From the cell containing the given text, extract its center point as (X, Y) coordinate. 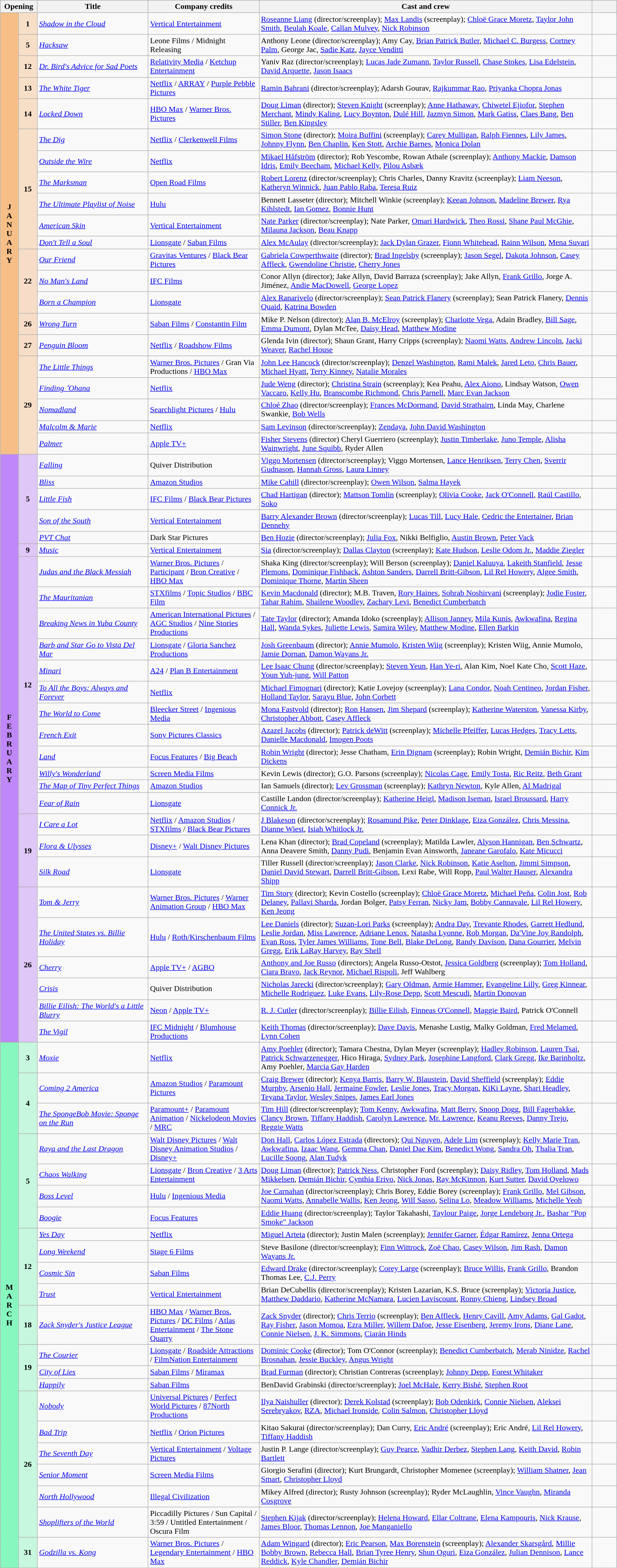
Netflix / Amazon Studios / STXfilms / Black Bear Pictures (204, 824)
Robert Lorenz (director/screenplay); Chris Charles, Danny Kravitz (screenplay); Liam Neeson, Katheryn Winnick, Juan Pablo Raba, Teresa Ruiz (426, 183)
9 (28, 550)
Lionsgate / Saban Films (204, 242)
Gabriela Cowperthwaite (director); Brad Ingelsby (screenplay); Jason Segel, Dakota Johnson, Casey Affleck, Gwendoline Christie, Cherry Jones (426, 259)
Apple TV+ / AGBO (204, 967)
Outside the Wire (93, 161)
4 (28, 1103)
To All the Boys: Always and Forever (93, 692)
Cherry (93, 967)
Giorgio Serafini (director); Kurt Brungardt, Christopher Momenee (screenplay); William Shatner, Jean Smart, Christopher Lloyd (426, 1475)
Cast and crew (426, 7)
Warner Bros. Pictures / Warner Animation Group / HBO Max (204, 902)
Happily (93, 1385)
Leone Films / Midnight Releasing (204, 45)
Senior Moment (93, 1475)
Malcolm & Marie (93, 427)
Michael Fimognari (director); Katie Lovejoy (screenplay); Lana Condor, Noah Centineo, Jordan Fisher, Holland Taylor, Sarayu Blue, John Corbett (426, 692)
Sony Pictures Classics (204, 735)
Our Friend (93, 259)
Born a Champion (93, 303)
31 (28, 1553)
Bennett Lasseter (director); Mitchell Winkie (screenplay); Keean Johnson, Madeline Brewer, Rya Kihlstedt, Ian Gomez, Bonnie Hunt (426, 204)
Fisher Stevens (director) Cheryl Guerriero (screenplay); Justin Timberlake, Juno Temple, Alisha Wainwright, June Squibb, Ryder Allen (426, 444)
Lee Isaac Chung (director/screenplay); Steven Yeun, Han Ye-ri, Alan Kim, Noel Kate Cho, Scott Haze, Youn Yuh-jung, Will Patton (426, 671)
American Skin (93, 226)
Kitao Sakurai (director/screenplay); Dan Curry, Eric André (screenplay); Eric André, Lil Rel Howery, Tiffany Haddish (426, 1432)
The SpongeBob Movie: Sponge on the Run (93, 1118)
Shadow in the Cloud (93, 24)
18 (28, 1325)
Roseanne Liang (director/screenplay); Max Landis (screenplay); Chloë Grace Moretz, Taylor John Smith, Beulah Koale, Callan Mulvey, Nick Robinson (426, 24)
Ian Samuels (director); Lev Grossman (screenplay); Kathryn Newton, Kyle Allen, Al Madrigal (426, 786)
Stage 6 Films (204, 1251)
Relativity Media / Ketchup Entertainment (204, 67)
Chloé Zhao (director/screenplay); Frances McDormand, David Strathairn, Linda May, Charlene Swankie, Bob Wells (426, 409)
Robin Wright (director); Jesse Chatham, Erin Dignam (screenplay); Robin Wright, Demián Bichir, Kim Dickens (426, 756)
Judas and the Black Messiah (93, 572)
Paramount+ / Paramount Animation / Nickelodeon Movies / MRC (204, 1118)
Focus Features (204, 1217)
Minari (93, 671)
Glenda Ivin (director); Shaun Grant, Harry Cripps (screenplay); Naomi Watts, Andrew Lincoln, Jacki Weaver, Rachel House (426, 346)
Disney+ / Walt Disney Pictures (204, 846)
A24 / Plan B Entertainment (204, 671)
John Lee Hancock (director/screenplay); Denzel Washington, Rami Malek, Jared Leto, Chris Bauer, Michael Hyatt, Terry Kinney, Natalie Morales (426, 367)
Billie Eilish: The World's a Little Blurry (93, 1010)
Eddie Huang (director/screenplay); Taylor Takahashi, Taylour Paige, Jorge Lendeborg Jr., Bashar "Pop Smoke" Jackson (426, 1217)
Piccadilly Pictures / Sun Capital / 3:59 / Untitled Entertainment / Oscura Film (204, 1522)
14 (28, 114)
Land (93, 756)
Bad Trip (93, 1432)
Ramin Bahrani (director/screenplay); Adarsh Gourav, Rajkummar Rao, Priyanka Chopra Jonas (426, 88)
Fear of Rain (93, 803)
Willy's Wonderland (93, 773)
Sia (director/screenplay); Dallas Clayton (screenplay); Kate Hudson, Leslie Odom Jr., Maddie Ziegler (426, 550)
Universal Pictures / Perfect World Pictures / 87North Productions (204, 1406)
Don't Tell a Soul (93, 242)
Amazon Studios / Paramount Pictures (204, 1088)
Gravitas Ventures / Black Bear Pictures (204, 259)
Dominic Cooke (director); Tom O'Connor (screenplay); Benedict Cumberbatch, Merab Ninidze, Rachel Brosnahan, Jessie Buckley, Angus Wright (426, 1355)
Walt Disney Pictures / Walt Disney Animation Studios / Disney+ (204, 1149)
Castille Landon (director/screenplay); Katherine Heigl, Madison Iseman, Israel Broussard, Harry Connick Jr. (426, 803)
Hulu / Ingenious Media (204, 1196)
Cosmic Sin (93, 1273)
29 (28, 405)
Title (93, 7)
Justin P. Lange (director/screenplay); Guy Pearce, Vadhir Derbez, Stephen Lang, Keith David, Robin Bartlett (426, 1453)
Bliss (93, 482)
Open Road Films (204, 183)
Mikael Håfström (director); Rob Yescombe, Rowan Athale (screenplay); Anthony Mackie, Damson Idris, Emily Beecham, Michael Kelly, Pilou Asbæk (426, 161)
Boss Level (93, 1196)
Silk Road (93, 872)
13 (28, 88)
Mikey Alfred (director); Rusty Johnson (screenplay); Ryder McLaughlin, Vince Vaughn, Miranda Cosgrove (426, 1496)
Barb and Star Go to Vista Del Mar (93, 649)
Chad Hartigan (director); Mattson Tomlin (screenplay); Olivia Cooke, Jack O'Connell, Raúl Castillo, Soko (426, 499)
FEBRUARY (9, 748)
27 (28, 346)
Godzilla vs. Kong (93, 1553)
Yes Day (93, 1234)
Trust (93, 1294)
Opening (19, 7)
Saban Films / Constantin Film (204, 324)
Warner Bros. Pictures / Gran Via Productions / HBO Max (204, 367)
The Marksman (93, 183)
1 (28, 24)
Azazel Jacobs (director); Patrick deWitt (screenplay); Michelle Pfeiffer, Lucas Hedges, Tracy Letts, Danielle Macdonald, Imogen Poots (426, 735)
Nate Parker (director/screenplay); Nate Parker, Omari Hardwick, Theo Rossi, Shane Paul McGhie, Milauna Jackson, Beau Knapp (426, 226)
Neon / Apple TV+ (204, 1010)
Penguin Bloom (93, 346)
Falling (93, 465)
IFC Films (204, 281)
22 (28, 281)
Searchlight Pictures / Hulu (204, 409)
Apple TV+ (204, 444)
Keith Thomas (director/screenplay); Dave Davis, Menashe Lustig, Malky Goldman, Fred Melamed, Lynn Cohen (426, 1032)
Crisis (93, 989)
Long Weekend (93, 1251)
MARCH (9, 1305)
Wrong Turn (93, 324)
Nobody (93, 1406)
Warner Bros. Pictures / Participant / Bron Creative / HBO Max (204, 572)
Hulu / Roth/Kirschenbaum Films (204, 937)
American International Pictures / AGC Studios / Nine Stories Productions (204, 623)
Conor Allyn (director); Jake Allyn, David Barraza (screenplay); Jake Allyn, Frank Grillo, Jorge A. Jiménez, Andie MacDowell, George Lopez (426, 281)
Lionsgate / Roadside Attractions / FilmNation Entertainment (204, 1355)
Kevin Lewis (director); G.O. Parsons (screenplay); Nicolas Cage, Emily Tosta, Ric Reitz, Beth Grant (426, 773)
Dr. Bird's Advice for Sad Poets (93, 67)
The Mauritanian (93, 597)
Barry Alexander Brown (director/screenplay); Lucas Till, Lucy Hale, Cedric the Entertainer, Brian Dennehy (426, 520)
Mike Cahill (director/screenplay); Owen Wilson, Salma Hayek (426, 482)
I Care a Lot (93, 824)
R. J. Cutler (director/screenplay); Billie Eilish, Finneas O'Connell, Maggie Baird, Patrick O'Connell (426, 1010)
Bleecker Street / Ingenious Media (204, 713)
Zack Snyder's Justice League (93, 1325)
Vertical Entertainment / Voltage Pictures (204, 1453)
Company credits (204, 7)
Palmer (93, 444)
The White Tiger (93, 88)
Netflix / ARRAY / Purple Pebble Pictures (204, 88)
Ben Hozie (director/screenplay); Julia Fox, Nikki Belfiglio, Austin Brown, Peter Vack (426, 537)
Breaking News in Yuba County (93, 623)
The World to Come (93, 713)
J Blakeson (director/screenplay); Rosamund Pike, Peter Dinklage, Eiza González, Chris Messina, Dianne Wiest, Isiah Whitlock Jr. (426, 824)
Music (93, 550)
Lionsgate / Bron Creative / 3 Arts Entertainment (204, 1174)
Steve Basilone (director/screenplay); Finn Wittrock, Zoë Chao, Casey Wilson, Jim Rash, Damon Wayans Jr. (426, 1251)
Anthony Leone (director/screenplay); Amy Cay, Brian Patrick Butler, Michael C. Burgess, Cortney Palm, George Jac, Sadie Katz, Jayce Venditti (426, 45)
Netflix / Clerkenwell Films (204, 140)
Mona Fastvold (director); Ron Hansen, Jim Shepard (screenplay); Katherine Waterston, Vanessa Kirby, Christopher Abbott, Casey Affleck (426, 713)
Hulu (204, 204)
Moxie (93, 1058)
Edward Drake (director/screenplay); Corey Large (screenplay); Bruce Willis, Frank Grillo, Brandon Thomas Lee, C.J. Perry (426, 1273)
Nomadland (93, 409)
BenDavid Grabinski (director/screenplay); Joel McHale, Kerry Bishé, Stephen Root (426, 1385)
Son of the South (93, 520)
Coming 2 America (93, 1088)
The Courier (93, 1355)
Brad Furman (director); Christian Contreras (screenplay); Johnny Depp, Forest Whitaker (426, 1372)
Saban Films / Miramax (204, 1372)
HBO Max / Warner Bros. Pictures (204, 114)
Yaniv Raz (director/screenplay); Lucas Jade Zumann, Taylor Russell, Chase Stokes, Lisa Edelstein, David Arquette, Jason Isaacs (426, 67)
3 (28, 1058)
Lionsgate / Gloria Sanchez Productions (204, 649)
The Map of Tiny Perfect Things (93, 786)
Warner Bros. Pictures / Legendary Entertainment / HBO Max (204, 1553)
Sam Levinson (director/screenplay); Zendaya, John David Washington (426, 427)
Alex McAulay (director/screenplay); Jack Dylan Grazer, Fionn Whitehead, Rainn Wilson, Mena Suvari (426, 242)
Locked Down (93, 114)
Miguel Arteta (director); Justin Malen (screenplay); Jennifer Garner, Édgar Ramírez, Jenna Ortega (426, 1234)
Chaos Walking (93, 1174)
Josh Greenbaum (director); Annie Mumolo, Kristen Wiig (screenplay); Kristen Wiig, Annie Mumolo, Jamie Dornan, Damon Wayans Jr. (426, 649)
Stephen Kijak (director/screenplay); Helena Howard, Ellar Coltrane, Elena Kampouris, Nick Krause, James Bloor, Thomas Lennon, Joe Manganiello (426, 1522)
PVT Chat (93, 537)
The Dig (93, 140)
Netflix / Roadshow Films (204, 346)
Focus Features / Big Beach (204, 756)
The United States vs. Billie Holiday (93, 937)
Little Fish (93, 499)
North Hollywood (93, 1496)
15 (28, 189)
The Vigil (93, 1032)
The Ultimate Playlist of Noise (93, 204)
No Man's Land (93, 281)
Boogie (93, 1217)
City of Lies (93, 1372)
Dark Star Pictures (204, 537)
The Little Things (93, 367)
HBO Max / Warner Bros. Pictures / DC Films / Atlas Entertainment / The Stone Quarry (204, 1325)
The Seventh Day (93, 1453)
Flora & Ulysses (93, 846)
Illegal Civilization (204, 1496)
French Exit (93, 735)
JANUARY (9, 233)
Finding ʻOhana (93, 388)
Viggo Mortensen (director/screenplay); Viggo Mortensen, Lance Henriksen, Terry Chen, Sverrir Gudnason, Hannah Gross, Laura Linney (426, 465)
Tom & Jerry (93, 902)
Netflix / Orion Pictures (204, 1432)
IFC Films / Black Bear Pictures (204, 499)
IFC Midnight / Blumhouse Productions (204, 1032)
Alex Ranarivelo (director/screenplay); Sean Patrick Flanery (screenplay); Sean Patrick Flanery, Dennis Quaid, Katrina Bowden (426, 303)
Hacksaw (93, 45)
STXfilms / Topic Studios / BBC Film (204, 597)
Shoplifters of the World (93, 1522)
Raya and the Last Dragon (93, 1149)
